Pinpoint the cell where the given text exists, returning its [X, Y] midpoint coordinate. 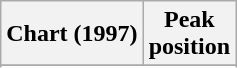
Peakposition [189, 34]
Chart (1997) [72, 34]
